From the cell containing the given text, extract its center point as [X, Y] coordinate. 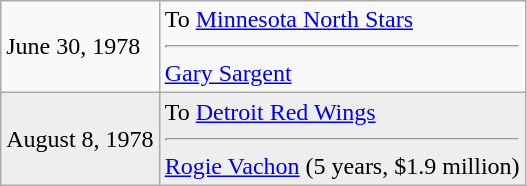
To Minnesota North StarsGary Sargent [342, 47]
To Detroit Red WingsRogie Vachon (5 years, $1.9 million) [342, 139]
August 8, 1978 [80, 139]
June 30, 1978 [80, 47]
